Provide the (X, Y) coordinate of the cell's center where the given text is located.  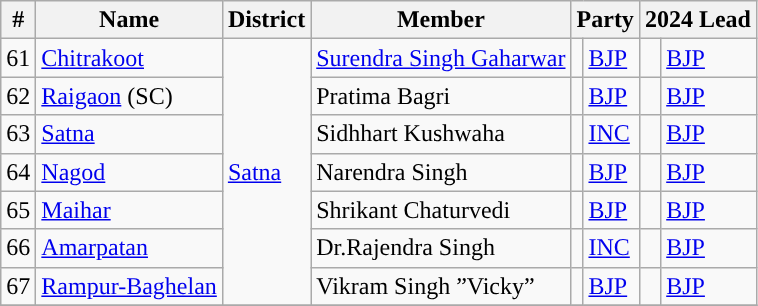
Name (130, 20)
66 (18, 248)
2024 Lead (698, 20)
Pratima Bagri (441, 96)
Shrikant Chaturvedi (441, 210)
Raigaon (SC) (130, 96)
67 (18, 286)
Narendra Singh (441, 172)
64 (18, 172)
Surendra Singh Gaharwar (441, 58)
62 (18, 96)
Member (441, 20)
Dr.Rajendra Singh (441, 248)
Rampur-Baghelan (130, 286)
Amarpatan (130, 248)
Party (605, 20)
# (18, 20)
Sidhhart Kushwaha (441, 134)
Vikram Singh ”Vicky” (441, 286)
Chitrakoot (130, 58)
Nagod (130, 172)
61 (18, 58)
63 (18, 134)
Maihar (130, 210)
65 (18, 210)
District (266, 20)
